Determine the (x, y) coordinate at the center of the cell enclosing the given text.  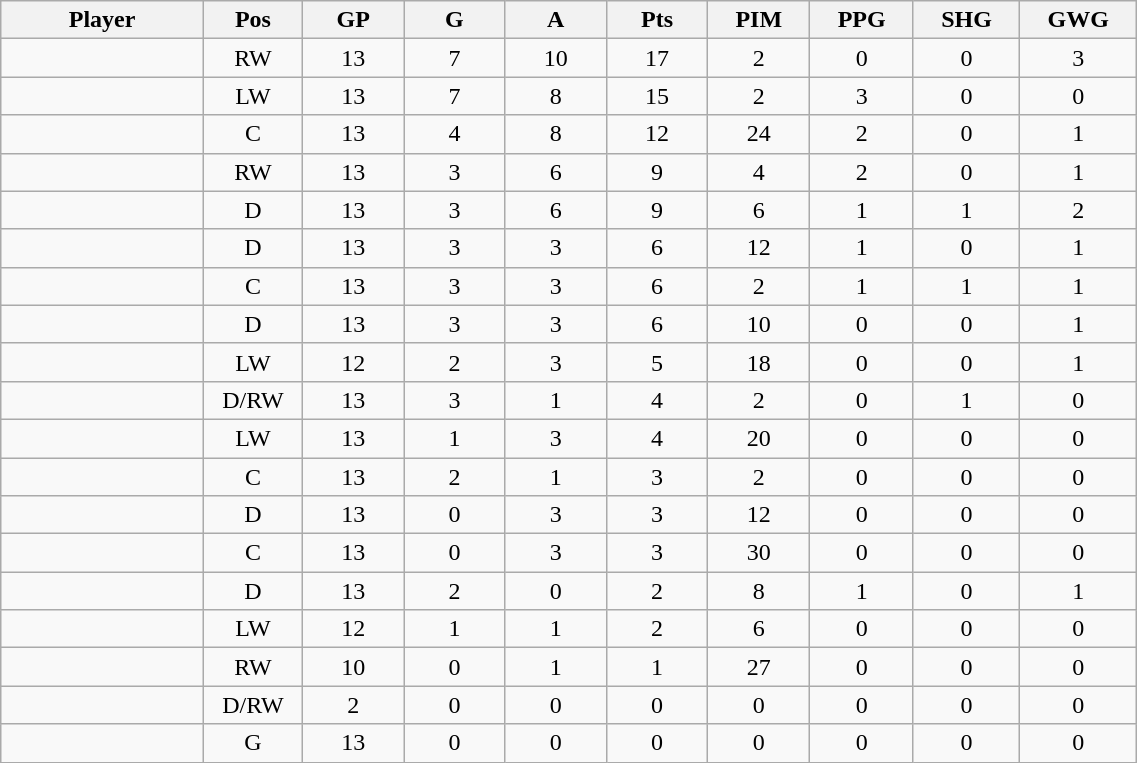
15 (656, 96)
Player (102, 20)
30 (759, 553)
Pts (656, 20)
PPG (862, 20)
GP (352, 20)
18 (759, 362)
24 (759, 134)
20 (759, 438)
PIM (759, 20)
27 (759, 667)
5 (656, 362)
GWG (1078, 20)
SHG (966, 20)
A (556, 20)
17 (656, 58)
Pos (252, 20)
